Locate the cell with the specified text and output its [X, Y] center coordinate. 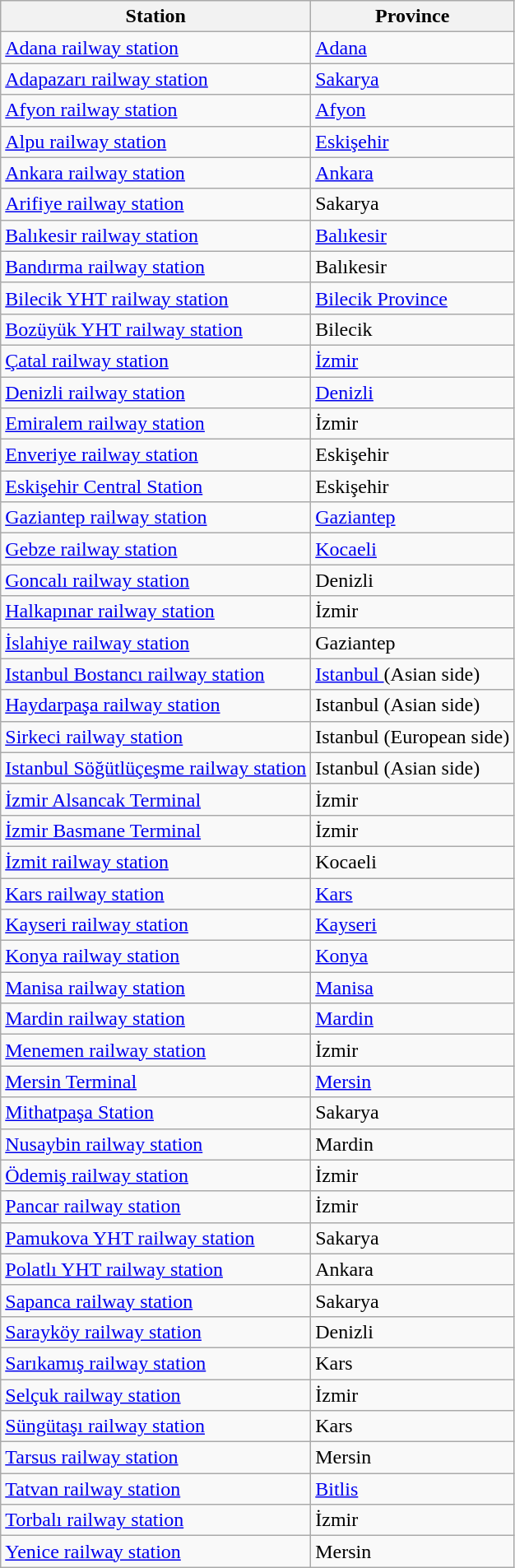
Bozüyük YHT railway station [156, 329]
Sarayköy railway station [156, 1332]
Pamukova YHT railway station [156, 1238]
Bandırma railway station [156, 267]
Afyon railway station [156, 110]
Enveriye railway station [156, 455]
Süngütaşı railway station [156, 1426]
Adana [413, 48]
Tarsus railway station [156, 1458]
Istanbul Bostancı railway station [156, 674]
Manisa [413, 988]
İzmir Alsancak Terminal [156, 799]
Nusaybin railway station [156, 1144]
Adana railway station [156, 48]
Selçuk railway station [156, 1395]
Kayseri railway station [156, 925]
Bilecik YHT railway station [156, 298]
İzmit railway station [156, 862]
Province [413, 16]
Gaziantep railway station [156, 518]
Pancar railway station [156, 1207]
Istanbul (European side) [413, 737]
Halkapınar railway station [156, 612]
Mithatpaşa Station [156, 1113]
Sirkeci railway station [156, 737]
Istanbul Söğütlüçeşme railway station [156, 768]
Ödemiş railway station [156, 1175]
Emiralem railway station [156, 424]
Sapanca railway station [156, 1300]
Çatal railway station [156, 361]
İslahiye railway station [156, 643]
Polatlı YHT railway station [156, 1269]
Sarıkamış railway station [156, 1363]
Kars railway station [156, 893]
Gebze railway station [156, 549]
Ankara railway station [156, 173]
Afyon [413, 110]
Mersin Terminal [156, 1082]
Goncalı railway station [156, 580]
Menemen railway station [156, 1050]
Kayseri [413, 925]
Tatvan railway station [156, 1489]
İzmir Basmane Terminal [156, 831]
Torbalı railway station [156, 1520]
Denizli railway station [156, 393]
Konya railway station [156, 956]
Arifiye railway station [156, 204]
Bitlis [413, 1489]
Bilecik [413, 329]
Adapazarı railway station [156, 79]
Konya [413, 956]
Balıkesir railway station [156, 235]
Alpu railway station [156, 142]
Yenice railway station [156, 1552]
Eskişehir Central Station [156, 486]
Station [156, 16]
Manisa railway station [156, 988]
Bilecik Province [413, 298]
Mardin railway station [156, 1019]
Haydarpaşa railway station [156, 705]
